Return [x, y] of the center of cell containing provided text 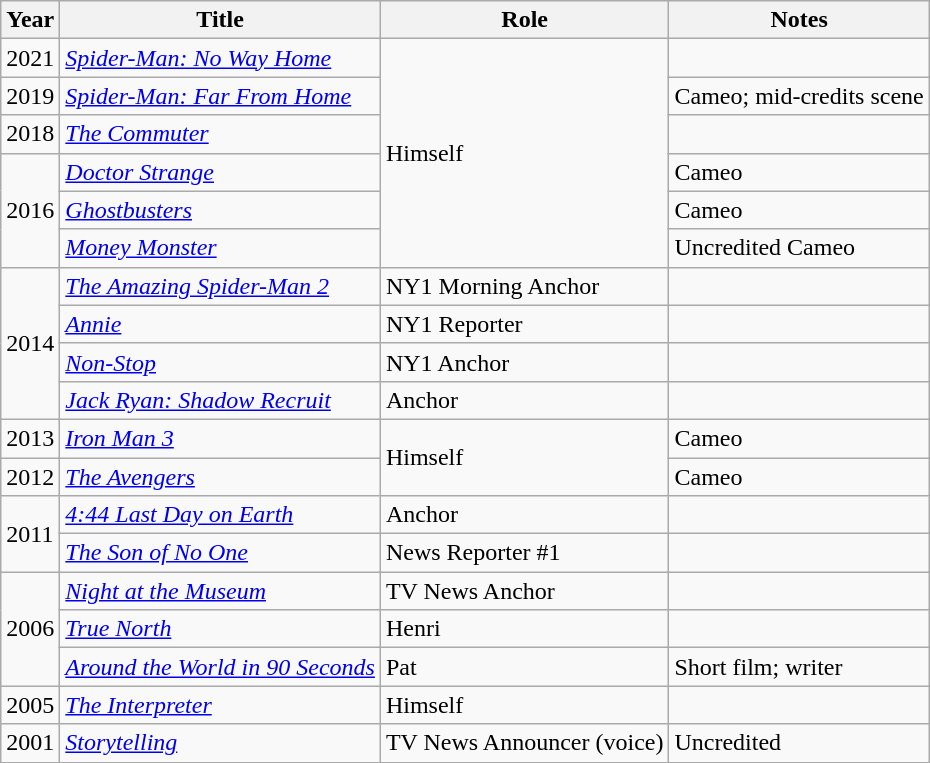
Cameo; mid-credits scene [799, 96]
2019 [30, 96]
2006 [30, 629]
2016 [30, 210]
Uncredited Cameo [799, 248]
Pat [524, 667]
2018 [30, 134]
Jack Ryan: Shadow Recruit [220, 400]
Short film; writer [799, 667]
2012 [30, 477]
The Son of No One [220, 553]
The Interpreter [220, 705]
Henri [524, 629]
The Commuter [220, 134]
Doctor Strange [220, 172]
4:44 Last Day on Earth [220, 515]
NY1 Reporter [524, 324]
NY1 Anchor [524, 362]
Annie [220, 324]
Title [220, 20]
The Amazing Spider-Man 2 [220, 286]
Night at the Museum [220, 591]
TV News Announcer (voice) [524, 743]
2005 [30, 705]
News Reporter #1 [524, 553]
Year [30, 20]
Around the World in 90 Seconds [220, 667]
Uncredited [799, 743]
Iron Man 3 [220, 438]
2014 [30, 343]
Notes [799, 20]
2001 [30, 743]
True North [220, 629]
TV News Anchor [524, 591]
2013 [30, 438]
2021 [30, 58]
Ghostbusters [220, 210]
Money Monster [220, 248]
NY1 Morning Anchor [524, 286]
Storytelling [220, 743]
The Avengers [220, 477]
Spider-Man: No Way Home [220, 58]
2011 [30, 534]
Role [524, 20]
Spider-Man: Far From Home [220, 96]
Non-Stop [220, 362]
